Return the (x, y) coordinate for the center point of the cell that contains the specified text.  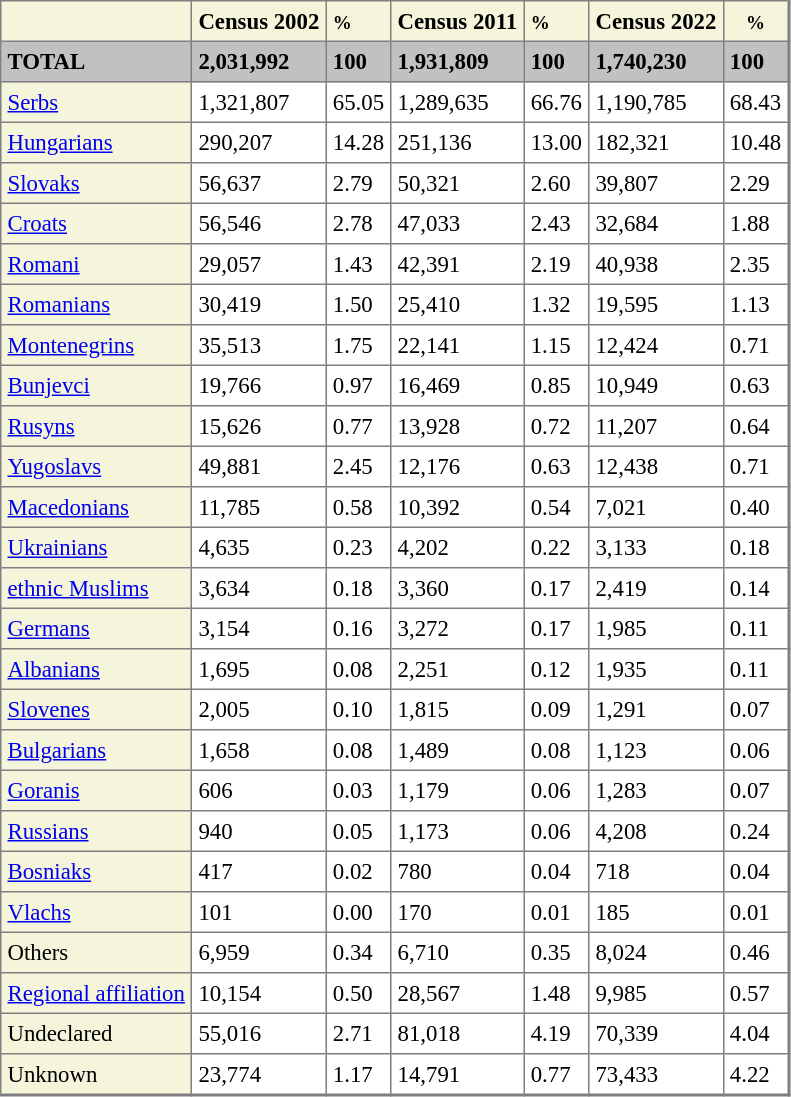
0.50 (358, 993)
1,935 (656, 669)
1,695 (259, 669)
68.43 (756, 102)
Census 2002 (259, 21)
1,489 (458, 750)
1,321,807 (259, 102)
9,985 (656, 993)
Romani (96, 264)
Germans (96, 628)
1,289,635 (458, 102)
70,339 (656, 1033)
3,133 (656, 547)
940 (259, 831)
6,959 (259, 952)
49,881 (259, 466)
7,021 (656, 507)
780 (458, 871)
2.71 (358, 1033)
1,740,230 (656, 61)
13.00 (556, 142)
Yugoslavs (96, 466)
16,469 (458, 385)
50,321 (458, 183)
81,018 (458, 1033)
3,634 (259, 588)
Bunjevci (96, 385)
22,141 (458, 345)
3,360 (458, 588)
2,419 (656, 588)
10,154 (259, 993)
2.43 (556, 223)
2,005 (259, 709)
32,684 (656, 223)
Regional affiliation (96, 993)
40,938 (656, 264)
42,391 (458, 264)
Hungarians (96, 142)
4.04 (756, 1033)
Macedonians (96, 507)
0.24 (756, 831)
0.09 (556, 709)
Montenegrins (96, 345)
15,626 (259, 426)
2.78 (358, 223)
2,251 (458, 669)
1.17 (358, 1074)
3,272 (458, 628)
0.46 (756, 952)
718 (656, 871)
1,190,785 (656, 102)
30,419 (259, 304)
170 (458, 912)
11,785 (259, 507)
1,179 (458, 790)
2.29 (756, 183)
Goranis (96, 790)
1.75 (358, 345)
1.48 (556, 993)
0.22 (556, 547)
25,410 (458, 304)
Rusyns (96, 426)
Others (96, 952)
47,033 (458, 223)
0.02 (358, 871)
0.16 (358, 628)
4,635 (259, 547)
Bosniaks (96, 871)
0.57 (756, 993)
14,791 (458, 1074)
ethnic Muslims (96, 588)
35,513 (259, 345)
Unknown (96, 1074)
1.13 (756, 304)
2.35 (756, 264)
10,392 (458, 507)
Census 2011 (458, 21)
0.85 (556, 385)
1.88 (756, 223)
55,016 (259, 1033)
4,202 (458, 547)
3,154 (259, 628)
Albanians (96, 669)
1.15 (556, 345)
1,173 (458, 831)
1.32 (556, 304)
TOTAL (96, 61)
290,207 (259, 142)
13,928 (458, 426)
1,123 (656, 750)
Croats (96, 223)
0.97 (358, 385)
0.03 (358, 790)
606 (259, 790)
12,438 (656, 466)
0.12 (556, 669)
10.48 (756, 142)
2.19 (556, 264)
0.58 (358, 507)
1.43 (358, 264)
101 (259, 912)
8,024 (656, 952)
10,949 (656, 385)
251,136 (458, 142)
0.05 (358, 831)
56,637 (259, 183)
29,057 (259, 264)
39,807 (656, 183)
0.14 (756, 588)
182,321 (656, 142)
1,658 (259, 750)
Ukrainians (96, 547)
Slovenes (96, 709)
73,433 (656, 1074)
1,283 (656, 790)
56,546 (259, 223)
185 (656, 912)
2.60 (556, 183)
0.64 (756, 426)
65.05 (358, 102)
4,208 (656, 831)
23,774 (259, 1074)
14.28 (358, 142)
2.79 (358, 183)
12,176 (458, 466)
0.00 (358, 912)
0.54 (556, 507)
4.22 (756, 1074)
1.50 (358, 304)
66.76 (556, 102)
1,291 (656, 709)
0.72 (556, 426)
Russians (96, 831)
6,710 (458, 952)
0.10 (358, 709)
0.40 (756, 507)
Census 2022 (656, 21)
Bulgarians (96, 750)
1,985 (656, 628)
19,766 (259, 385)
0.35 (556, 952)
4.19 (556, 1033)
0.23 (358, 547)
0.34 (358, 952)
28,567 (458, 993)
417 (259, 871)
Serbs (96, 102)
2.45 (358, 466)
Romanians (96, 304)
2,031,992 (259, 61)
11,207 (656, 426)
Undeclared (96, 1033)
Vlachs (96, 912)
1,931,809 (458, 61)
12,424 (656, 345)
Slovaks (96, 183)
19,595 (656, 304)
1,815 (458, 709)
